Provide the [x, y] coordinate of the cell's center where the given text is located.  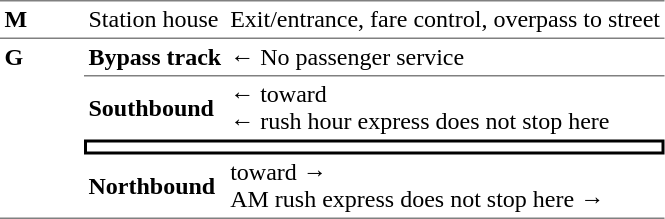
Southbound [155, 108]
Northbound [155, 186]
Bypass track [155, 58]
Station house [155, 20]
toward → AM rush express does not stop here → [446, 186]
G [42, 129]
Exit/entrance, fare control, overpass to street [446, 20]
← No passenger service [446, 58]
← toward ← rush hour express does not stop here [446, 108]
M [42, 20]
